Pinpoint the cell where the given text exists, returning its [x, y] midpoint coordinate. 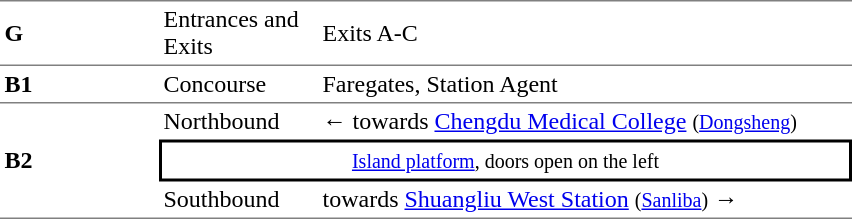
Island platform, doors open on the left [506, 161]
Entrances and Exits [238, 33]
Faregates, Station Agent [585, 85]
B1 [80, 85]
Exits A-C [585, 33]
← towards Chengdu Medical College (Dongsheng) [585, 122]
Northbound [238, 122]
G [80, 33]
Concourse [238, 85]
